Provide the [x, y] coordinate of the cell's center where the given text is located.  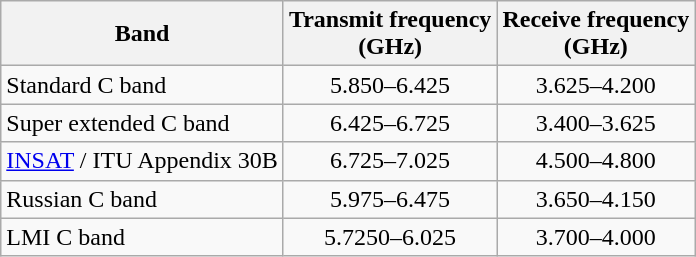
3.400–3.625 [596, 123]
4.500–4.800 [596, 161]
5.850–6.425 [390, 85]
3.700–4.000 [596, 237]
Russian C band [142, 199]
Band [142, 34]
Receive frequency(GHz) [596, 34]
5.7250–6.025 [390, 237]
3.650–4.150 [596, 199]
INSAT / ITU Appendix 30B [142, 161]
6.725–7.025 [390, 161]
3.625–4.200 [596, 85]
5.975–6.475 [390, 199]
LMI C band [142, 237]
Standard C band [142, 85]
Transmit frequency(GHz) [390, 34]
6.425–6.725 [390, 123]
Super extended C band [142, 123]
